Pinpoint the cell where the given text exists, returning its [x, y] midpoint coordinate. 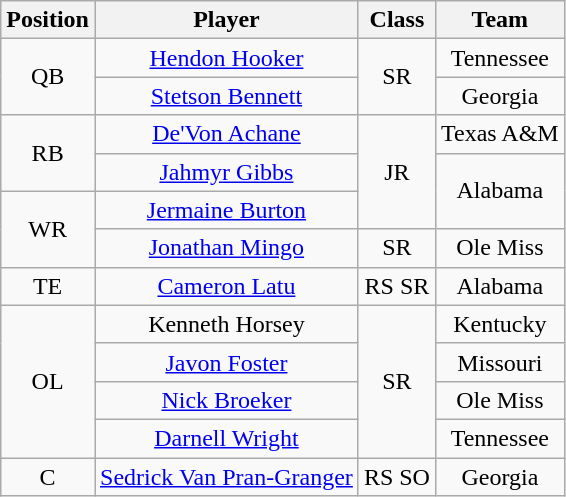
Position [48, 20]
JR [396, 172]
Missouri [500, 362]
Player [226, 20]
C [48, 477]
OL [48, 381]
Jonathan Mingo [226, 248]
Sedrick Van Pran-Granger [226, 477]
RS SR [396, 286]
Jahmyr Gibbs [226, 172]
TE [48, 286]
Team [500, 20]
RB [48, 153]
Stetson Bennett [226, 96]
Nick Broeker [226, 400]
Hendon Hooker [226, 58]
Cameron Latu [226, 286]
Kentucky [500, 324]
Javon Foster [226, 362]
Jermaine Burton [226, 210]
QB [48, 77]
Class [396, 20]
Texas A&M [500, 134]
Darnell Wright [226, 438]
WR [48, 229]
De'Von Achane [226, 134]
Kenneth Horsey [226, 324]
RS SO [396, 477]
